Pinpoint the cell where the given text exists, returning its [x, y] midpoint coordinate. 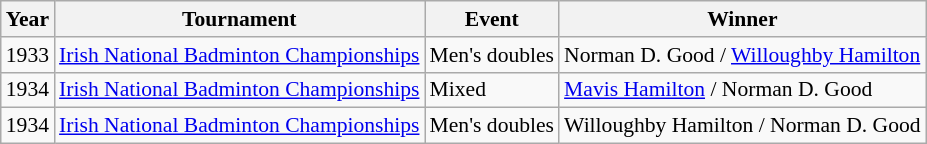
Event [492, 19]
Year [28, 19]
Mavis Hamilton / Norman D. Good [742, 90]
Winner [742, 19]
1933 [28, 55]
Mixed [492, 90]
Tournament [239, 19]
Norman D. Good / Willoughby Hamilton [742, 55]
Willoughby Hamilton / Norman D. Good [742, 126]
